For the text-containing cell, return its midpoint in (X, Y) coordinate format. 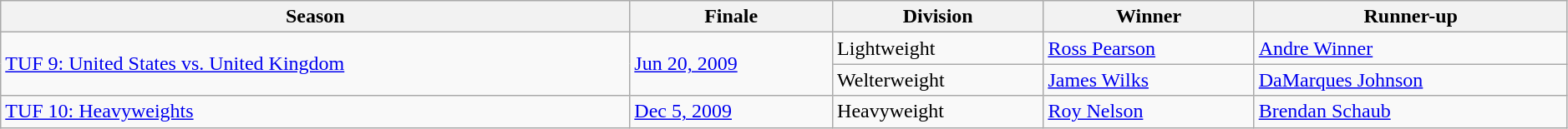
Dec 5, 2009 (732, 112)
Ross Pearson (1149, 48)
TUF 10: Heavyweights (316, 112)
Division (938, 17)
James Wilks (1149, 80)
TUF 9: United States vs. United Kingdom (316, 64)
Roy Nelson (1149, 112)
Welterweight (938, 80)
Finale (732, 17)
Brendan Schaub (1410, 112)
Heavyweight (938, 112)
Winner (1149, 17)
Jun 20, 2009 (732, 64)
DaMarques Johnson (1410, 80)
Lightweight (938, 48)
Season (316, 17)
Runner-up (1410, 17)
Andre Winner (1410, 48)
